Extract the (x, y) coordinate from the center of the cell holding the provided text.  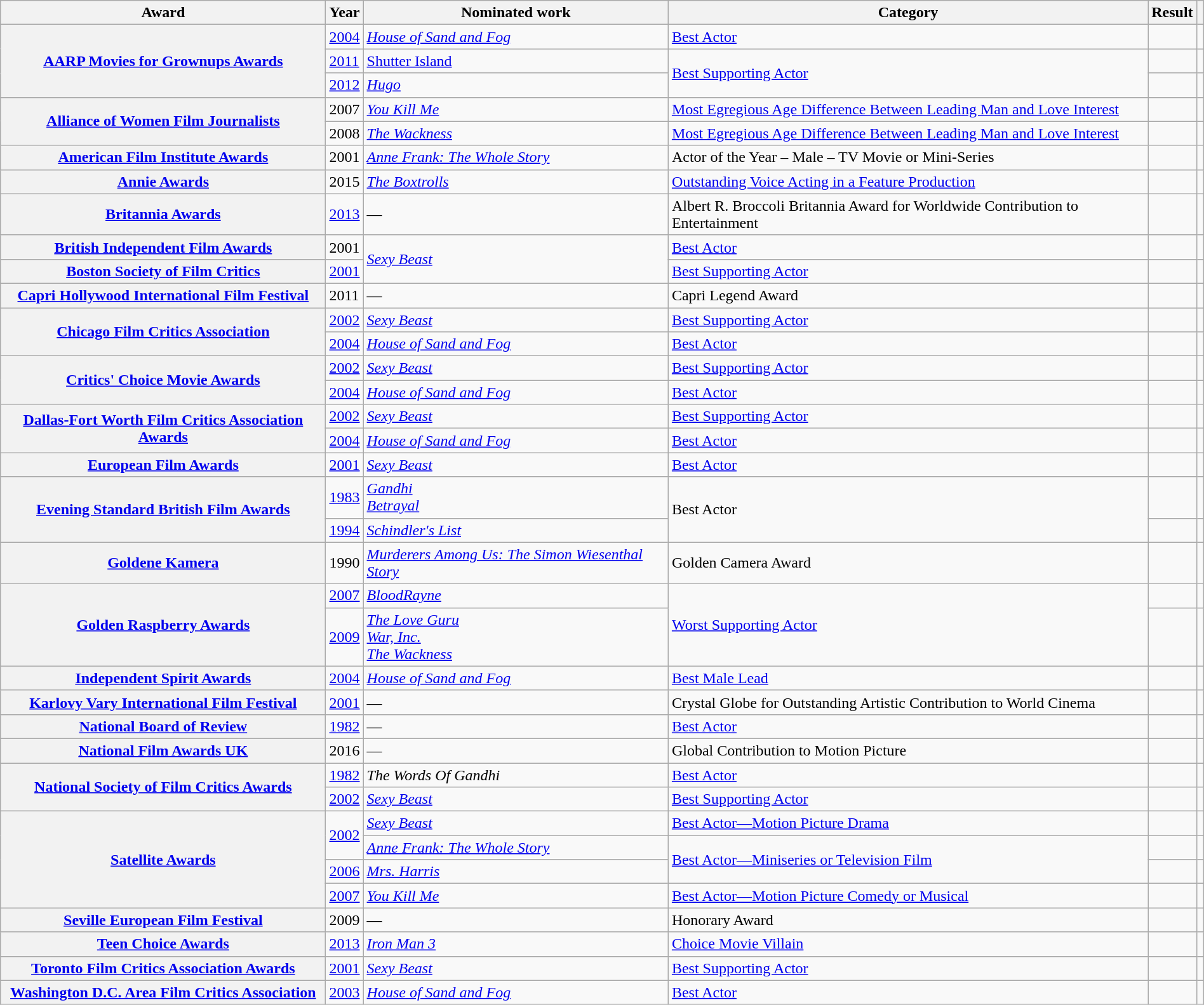
Category (908, 13)
National Board of Review (163, 726)
Best Male Lead (908, 678)
British Independent Film Awards (163, 247)
2016 (344, 750)
European Film Awards (163, 465)
The Wackness (516, 133)
Chicago Film Critics Association (163, 331)
Critics' Choice Movie Awards (163, 380)
American Film Institute Awards (163, 157)
1990 (344, 562)
Seville European Film Festival (163, 920)
2012 (344, 85)
Crystal Globe for Outstanding Artistic Contribution to World Cinema (908, 702)
Toronto Film Critics Association Awards (163, 968)
Award (163, 13)
Result (1172, 13)
Iron Man 3 (516, 944)
The Love GuruWar, Inc.The Wackness (516, 637)
Goldene Kamera (163, 562)
Capri Hollywood International Film Festival (163, 295)
Dallas-Fort Worth Film Critics Association Awards (163, 429)
Capri Legend Award (908, 295)
National Society of Film Critics Awards (163, 787)
Year (344, 13)
Murderers Among Us: The Simon Wiesenthal Story (516, 562)
Worst Supporting Actor (908, 625)
1983 (344, 498)
Hugo (516, 85)
Outstanding Voice Acting in a Feature Production (908, 182)
National Film Awards UK (163, 750)
Nominated work (516, 13)
Best Actor—Motion Picture Comedy or Musical (908, 896)
2015 (344, 182)
Britannia Awards (163, 215)
Mrs. Harris (516, 872)
The Boxtrolls (516, 182)
Choice Movie Villain (908, 944)
Annie Awards (163, 182)
2006 (344, 872)
Best Actor—Miniseries or Television Film (908, 860)
BloodRayne (516, 596)
1994 (344, 530)
Evening Standard British Film Awards (163, 509)
Shutter Island (516, 61)
Golden Camera Award (908, 562)
Boston Society of Film Critics (163, 271)
Satellite Awards (163, 860)
AARP Movies for Grownups Awards (163, 61)
2008 (344, 133)
Schindler's List (516, 530)
Karlovy Vary International Film Festival (163, 702)
Independent Spirit Awards (163, 678)
Washington D.C. Area Film Critics Association (163, 992)
GandhiBetrayal (516, 498)
Actor of the Year – Male – TV Movie or Mini-Series (908, 157)
Alliance of Women Film Journalists (163, 121)
2003 (344, 992)
Golden Raspberry Awards (163, 625)
Best Actor—Motion Picture Drama (908, 823)
Teen Choice Awards (163, 944)
Honorary Award (908, 920)
Global Contribution to Motion Picture (908, 750)
Albert R. Broccoli Britannia Award for Worldwide Contribution to Entertainment (908, 215)
The Words Of Gandhi (516, 775)
